Detect which cell encompasses the target text, then output its [X, Y] center coordinate. 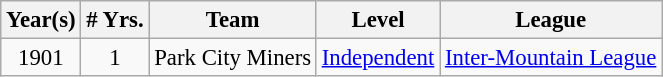
Level [378, 20]
League [551, 20]
# Yrs. [115, 20]
1901 [41, 58]
Team [233, 20]
Inter-Mountain League [551, 58]
Independent [378, 58]
Park City Miners [233, 58]
Year(s) [41, 20]
1 [115, 58]
